Return (X, Y) of the center of cell containing provided text 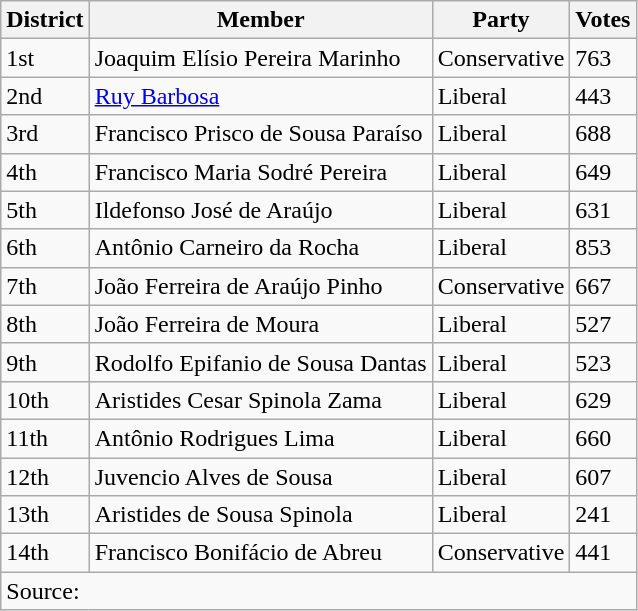
10th (45, 400)
Antônio Rodrigues Lima (260, 438)
Antônio Carneiro da Rocha (260, 248)
Rodolfo Epifanio de Sousa Dantas (260, 362)
11th (45, 438)
649 (603, 172)
João Ferreira de Araújo Pinho (260, 286)
241 (603, 515)
13th (45, 515)
6th (45, 248)
Joaquim Elísio Pereira Marinho (260, 58)
District (45, 20)
8th (45, 324)
Aristides Cesar Spinola Zama (260, 400)
7th (45, 286)
Party (501, 20)
527 (603, 324)
Ruy Barbosa (260, 96)
688 (603, 134)
9th (45, 362)
660 (603, 438)
14th (45, 553)
Votes (603, 20)
Source: (318, 591)
667 (603, 286)
607 (603, 477)
443 (603, 96)
Aristides de Sousa Spinola (260, 515)
5th (45, 210)
Francisco Bonifácio de Abreu (260, 553)
4th (45, 172)
3rd (45, 134)
João Ferreira de Moura (260, 324)
Member (260, 20)
441 (603, 553)
853 (603, 248)
629 (603, 400)
763 (603, 58)
Francisco Maria Sodré Pereira (260, 172)
2nd (45, 96)
Ildefonso José de Araújo (260, 210)
12th (45, 477)
Francisco Prisco de Sousa Paraíso (260, 134)
523 (603, 362)
Juvencio Alves de Sousa (260, 477)
631 (603, 210)
1st (45, 58)
